Locate the cell with the specified text and output its [x, y] center coordinate. 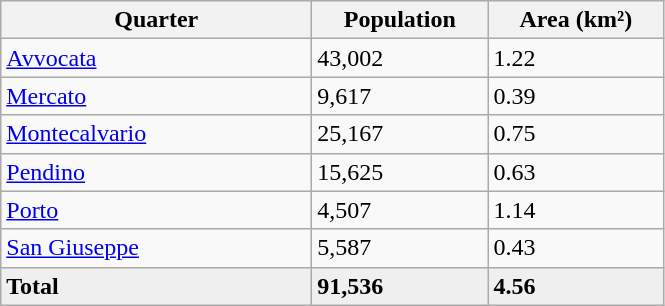
0.63 [576, 172]
0.39 [576, 96]
15,625 [400, 172]
91,536 [400, 286]
25,167 [400, 134]
Mercato [156, 96]
0.75 [576, 134]
4.56 [576, 286]
San Giuseppe [156, 248]
9,617 [400, 96]
1.14 [576, 210]
Quarter [156, 20]
1.22 [576, 58]
Pendino [156, 172]
0.43 [576, 248]
Porto [156, 210]
Total [156, 286]
Population [400, 20]
Area (km²) [576, 20]
Avvocata [156, 58]
4,507 [400, 210]
Montecalvario [156, 134]
43,002 [400, 58]
5,587 [400, 248]
